Find where the given text appears and provide that cell's center as [X, Y] coordinate. 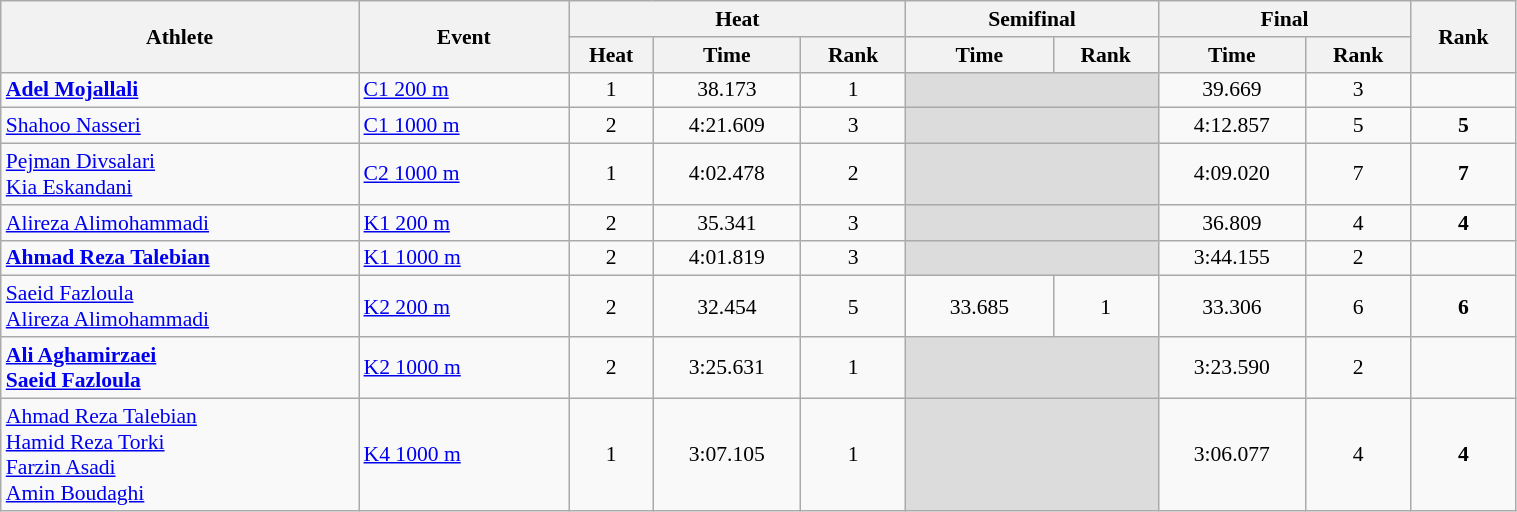
4:01.819 [726, 258]
Shahoo Nasseri [180, 126]
3:44.155 [1232, 258]
3:07.105 [726, 454]
Ali AghamirzaeiSaeid Fazloula [180, 368]
Athlete [180, 36]
K4 1000 m [464, 454]
3:25.631 [726, 368]
Ahmad Reza Talebian [180, 258]
C2 1000 m [464, 174]
35.341 [726, 223]
3:23.590 [1232, 368]
Adel Mojallali [180, 90]
38.173 [726, 90]
4:09.020 [1232, 174]
C1 1000 m [464, 126]
4:02.478 [726, 174]
Alireza Alimohammadi [180, 223]
C1 200 m [464, 90]
K1 1000 m [464, 258]
3:06.077 [1232, 454]
36.809 [1232, 223]
Semifinal [1032, 19]
K1 200 m [464, 223]
K2 1000 m [464, 368]
4:12.857 [1232, 126]
32.454 [726, 306]
Pejman DivsalariKia Eskandani [180, 174]
39.669 [1232, 90]
Saeid FazloulaAlireza Alimohammadi [180, 306]
4:21.609 [726, 126]
33.685 [980, 306]
33.306 [1232, 306]
Ahmad Reza TalebianHamid Reza TorkiFarzin AsadiAmin Boudaghi [180, 454]
Final [1284, 19]
Event [464, 36]
K2 200 m [464, 306]
